Search for the cell housing the specified text and yield its (X, Y) center coordinate. 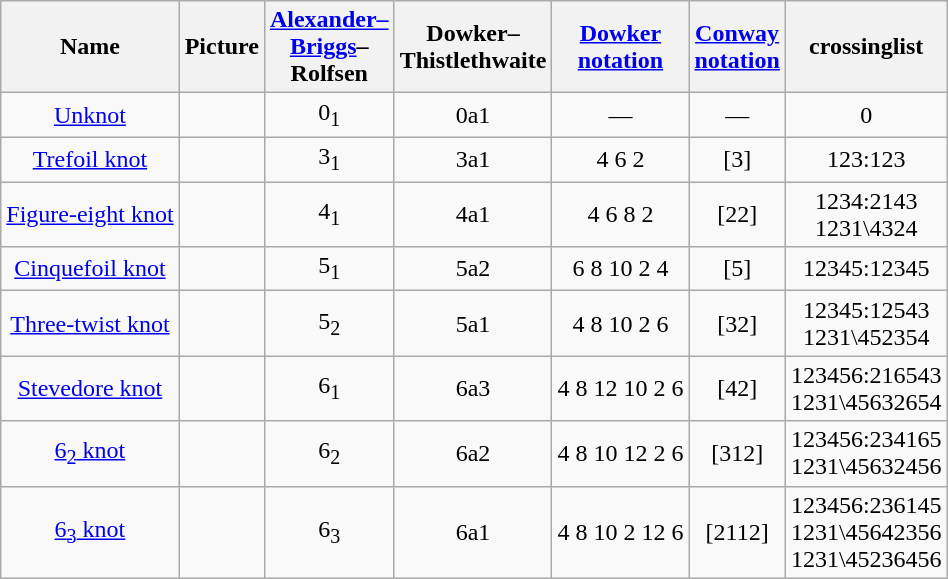
52 (329, 324)
Alexander– Briggs–Rolfsen (329, 47)
1234:21431231\4324 (866, 214)
123456:2341651231\45632456 (866, 454)
6 8 10 2 4 (620, 269)
4 8 10 2 6 (620, 324)
123456:2361451231\456423561231\45236456 (866, 532)
0a1 (473, 115)
[3] (737, 159)
62 knot (90, 454)
12345:12345 (866, 269)
62 (329, 454)
Name (90, 47)
3a1 (473, 159)
63 knot (90, 532)
Trefoil knot (90, 159)
4 8 10 12 2 6 (620, 454)
[32] (737, 324)
4a1 (473, 214)
5a1 (473, 324)
0 (866, 115)
[2112] (737, 532)
41 (329, 214)
[312] (737, 454)
01 (329, 115)
12345:125431231\452354 (866, 324)
6a2 (473, 454)
123456:2165431231\45632654 (866, 388)
[42] (737, 388)
Three-twist knot (90, 324)
6a3 (473, 388)
5a2 (473, 269)
Cinquefoil knot (90, 269)
4 6 2 (620, 159)
61 (329, 388)
6a1 (473, 532)
123:123 (866, 159)
Dowker notation (620, 47)
Unknot (90, 115)
[5] (737, 269)
4 8 10 2 12 6 (620, 532)
[22] (737, 214)
31 (329, 159)
crossinglist (866, 47)
4 6 8 2 (620, 214)
Stevedore knot (90, 388)
63 (329, 532)
51 (329, 269)
Picture (222, 47)
Conway notation (737, 47)
Figure-eight knot (90, 214)
Dowker–Thistlethwaite (473, 47)
4 8 12 10 2 6 (620, 388)
